Find where the given text appears and provide that cell's center as (x, y) coordinate. 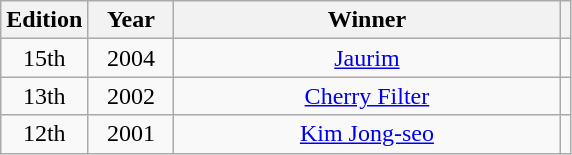
13th (44, 96)
Kim Jong-seo (367, 134)
2001 (131, 134)
Cherry Filter (367, 96)
Jaurim (367, 58)
Winner (367, 20)
Year (131, 20)
12th (44, 134)
15th (44, 58)
2004 (131, 58)
2002 (131, 96)
Edition (44, 20)
